From the cell containing the given text, extract its center point as [X, Y] coordinate. 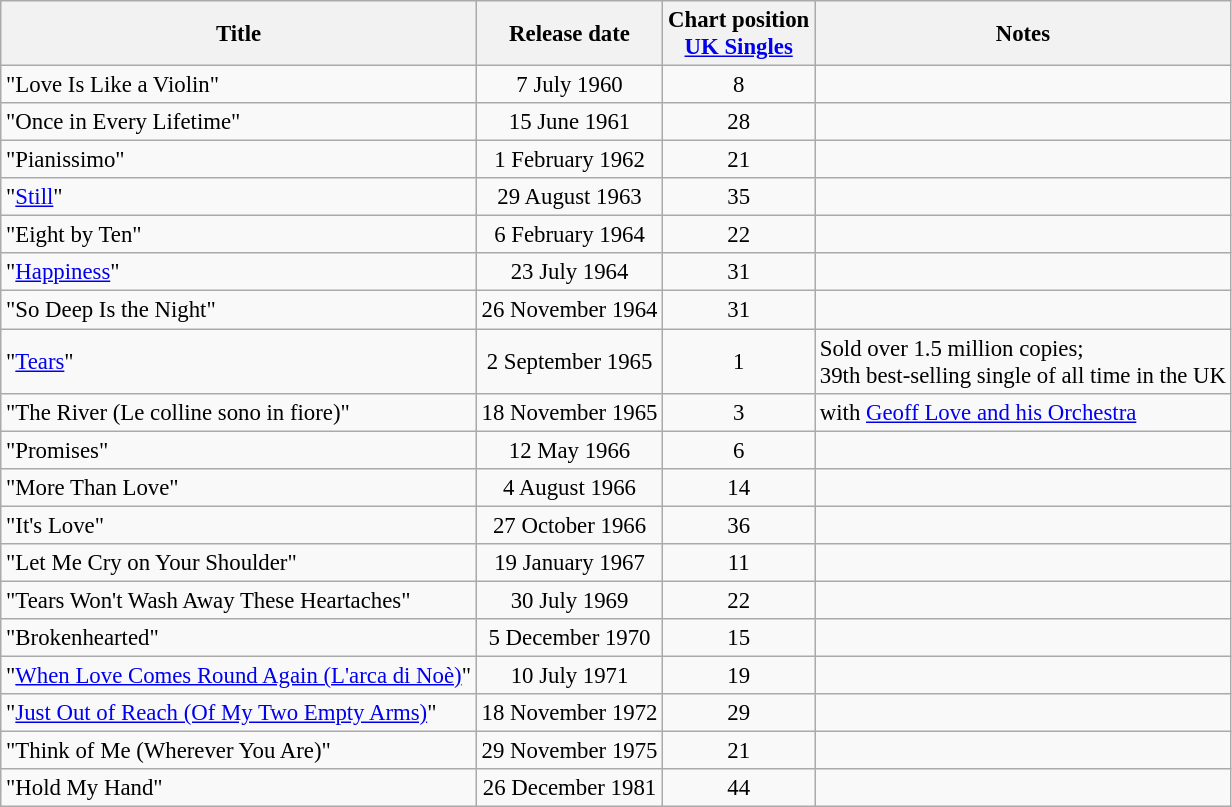
27 October 1966 [569, 525]
36 [739, 525]
26 December 1981 [569, 788]
Sold over 1.5 million copies;39th best-selling single of all time in the UK [1022, 362]
28 [739, 122]
"Tears Won't Wash Away These Heartaches" [239, 600]
30 July 1969 [569, 600]
29 August 1963 [569, 197]
11 [739, 563]
"The River (Le colline sono in fiore)" [239, 412]
"Love Is Like a Violin" [239, 85]
26 November 1964 [569, 310]
19 [739, 675]
Chart position UK Singles [739, 34]
Release date [569, 34]
"Eight by Ten" [239, 235]
2 September 1965 [569, 362]
"When Love Comes Round Again (L'arca di Noè)" [239, 675]
1 [739, 362]
29 November 1975 [569, 751]
18 November 1965 [569, 412]
6 February 1964 [569, 235]
8 [739, 85]
29 [739, 713]
with Geoff Love and his Orchestra [1022, 412]
"Once in Every Lifetime" [239, 122]
"It's Love" [239, 525]
"Happiness" [239, 273]
"Tears" [239, 362]
10 July 1971 [569, 675]
"Promises" [239, 450]
12 May 1966 [569, 450]
5 December 1970 [569, 638]
"Just Out of Reach (Of My Two Empty Arms)" [239, 713]
"So Deep Is the Night" [239, 310]
"More Than Love" [239, 487]
6 [739, 450]
15 [739, 638]
7 July 1960 [569, 85]
"Pianissimo" [239, 160]
15 June 1961 [569, 122]
23 July 1964 [569, 273]
"Brokenhearted" [239, 638]
"Let Me Cry on Your Shoulder" [239, 563]
1 February 1962 [569, 160]
3 [739, 412]
Title [239, 34]
18 November 1972 [569, 713]
Notes [1022, 34]
"Think of Me (Wherever You Are)" [239, 751]
"Still" [239, 197]
19 January 1967 [569, 563]
4 August 1966 [569, 487]
"Hold My Hand" [239, 788]
44 [739, 788]
14 [739, 487]
35 [739, 197]
